Provide the [X, Y] coordinate of the cell's center where the given text is located.  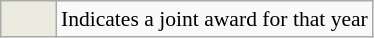
Indicates a joint award for that year [214, 19]
